Return (x, y) of the center of cell containing provided text 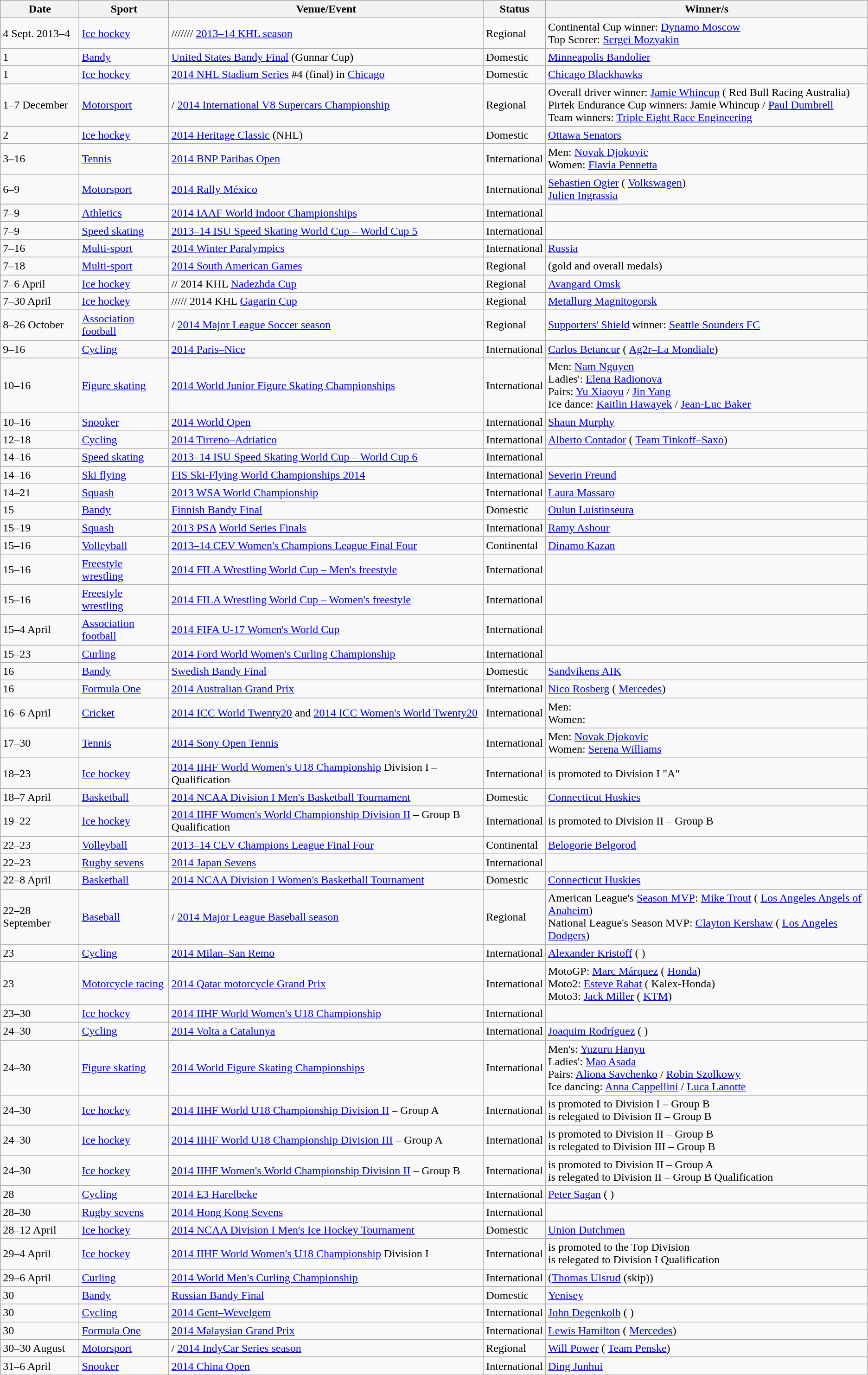
Chicago Blackhawks (707, 75)
United States Bandy Final (Gunnar Cup) (326, 57)
Peter Sagan ( ) (707, 1195)
// 2014 KHL Nadezhda Cup (326, 283)
Men: Novak DjokovicWomen: Flavia Pennetta (707, 159)
Ski flying (124, 475)
Supporters' Shield winner: Seattle Sounders FC (707, 326)
30–30 August (40, 1348)
Metallurg Magnitogorsk (707, 301)
2014 China Open (326, 1366)
Ottawa Senators (707, 135)
is promoted to Division II – Group B is relegated to Division III – Group B (707, 1141)
2014 Heritage Classic (NHL) (326, 135)
Joaquim Rodríguez ( ) (707, 1031)
7–30 April (40, 301)
29–6 April (40, 1278)
Ramy Ashour (707, 528)
2014 BNP Paribas Open (326, 159)
2014 Australian Grand Prix (326, 689)
Russia (707, 248)
2013–14 ISU Speed Skating World Cup – World Cup 6 (326, 457)
2014 Ford World Women's Curling Championship (326, 653)
Dinamo Kazan (707, 545)
Alexander Kristoff ( ) (707, 953)
2014 Volta a Catalunya (326, 1031)
2014 Paris–Nice (326, 349)
2014 South American Games (326, 266)
2014 Tirreno–Adriatico (326, 440)
Date (40, 9)
Baseball (124, 916)
28–12 April (40, 1230)
18–7 April (40, 797)
Swedish Bandy Final (326, 672)
2014 NCAA Division I Men's Basketball Tournament (326, 797)
/ 2014 Major League Soccer season (326, 326)
Lewis Hamilton ( Mercedes) (707, 1330)
Men: Women: (707, 713)
MotoGP: Marc Márquez ( Honda)Moto2: Esteve Rabat ( Kalex-Honda)Moto3: Jack Miller ( KTM) (707, 983)
Minneapolis Bandolier (707, 57)
Motorcycle racing (124, 983)
15–19 (40, 528)
2014 Malaysian Grand Prix (326, 1330)
///// 2014 KHL Gagarin Cup (326, 301)
2014 Japan Sevens (326, 863)
American League's Season MVP: Mike Trout ( Los Angeles Angels of Anaheim)National League's Season MVP: Clayton Kershaw ( Los Angeles Dodgers) (707, 916)
9–16 (40, 349)
Sebastien Ogier ( Volkswagen) Julien Ingrassia (707, 189)
15–23 (40, 653)
2014 IIHF World Women's U18 Championship (326, 1013)
22–28 September (40, 916)
2014 Gent–Wevelgem (326, 1313)
Continental Cup winner: Dynamo MoscowTop Scorer: Sergei Mozyakin (707, 33)
2014 World Men's Curling Championship (326, 1278)
Alberto Contador ( Team Tinkoff–Saxo) (707, 440)
Venue/Event (326, 9)
2014 IIHF World U18 Championship Division III – Group A (326, 1141)
12–18 (40, 440)
Yenisey (707, 1295)
Sandvikens AIK (707, 672)
2013 PSA World Series Finals (326, 528)
Finnish Bandy Final (326, 510)
18–23 (40, 774)
Oulun Luistinseura (707, 510)
/ 2014 IndyCar Series season (326, 1348)
2014 FILA Wrestling World Cup – Women's freestyle (326, 599)
Winner/s (707, 9)
2014 IAAF World Indoor Championships (326, 213)
(gold and overall medals) (707, 266)
15 (40, 510)
19–22 (40, 821)
28–30 (40, 1212)
Athletics (124, 213)
23–30 (40, 1013)
Men: Novak DjokovicWomen: Serena Williams (707, 743)
2014 NHL Stadium Series #4 (final) in Chicago (326, 75)
2014 ICC World Twenty20 and 2014 ICC Women's World Twenty20 (326, 713)
is promoted to Division I "A" (707, 774)
Status (515, 9)
17–30 (40, 743)
2014 FILA Wrestling World Cup – Men's freestyle (326, 569)
/////// 2013–14 KHL season (326, 33)
1–7 December (40, 105)
is promoted to Division II – Group B (707, 821)
4 Sept. 2013–4 (40, 33)
8–26 October (40, 326)
2013–14 CEV Women's Champions League Final Four (326, 545)
2014 Rally México (326, 189)
2014 IIHF World Women's U18 Championship Division I (326, 1254)
3–16 (40, 159)
/ 2014 Major League Baseball season (326, 916)
15–4 April (40, 630)
2014 IIHF Women's World Championship Division II – Group B (326, 1170)
14–21 (40, 492)
2014 World Open (326, 422)
2014 Winter Paralympics (326, 248)
Belogorie Belgorod (707, 845)
Men: Nam NguyenLadies': Elena RadionovaPairs: Yu Xiaoyu / Jin YangIce dance: Kaitlin Hawayek / Jean-Luc Baker (707, 386)
is promoted to Division II – Group A is relegated to Division II – Group B Qualification (707, 1170)
Laura Massaro (707, 492)
16–6 April (40, 713)
2014 FIFA U-17 Women's World Cup (326, 630)
Sport (124, 9)
2013 WSA World Championship (326, 492)
2014 IIHF World Women's U18 Championship Division I – Qualification (326, 774)
6–9 (40, 189)
Ding Junhui (707, 1366)
Cricket (124, 713)
2013–14 CEV Champions League Final Four (326, 845)
2014 NCAA Division I Men's Ice Hockey Tournament (326, 1230)
Nico Rosberg ( Mercedes) (707, 689)
2014 Qatar motorcycle Grand Prix (326, 983)
29–4 April (40, 1254)
John Degenkolb ( ) (707, 1313)
Carlos Betancur ( Ag2r–La Mondiale) (707, 349)
7–6 April (40, 283)
31–6 April (40, 1366)
Severin Freund (707, 475)
22–8 April (40, 880)
Will Power ( Team Penske) (707, 1348)
/ 2014 International V8 Supercars Championship (326, 105)
is promoted to the Top Division is relegated to Division I Qualification (707, 1254)
2014 Milan–San Remo (326, 953)
7–16 (40, 248)
(Thomas Ulsrud (skip)) (707, 1278)
2014 IIHF World U18 Championship Division II – Group A (326, 1110)
Men's: Yuzuru HanyuLadies': Mao AsadaPairs: Aliona Savchenko / Robin SzolkowyIce dancing: Anna Cappellini / Luca Lanotte (707, 1068)
Union Dutchmen (707, 1230)
2014 World Junior Figure Skating Championships (326, 386)
Shaun Murphy (707, 422)
2014 NCAA Division I Women's Basketball Tournament (326, 880)
2014 Sony Open Tennis (326, 743)
28 (40, 1195)
Avangard Omsk (707, 283)
Russian Bandy Final (326, 1295)
2014 E3 Harelbeke (326, 1195)
2 (40, 135)
7–18 (40, 266)
2014 Hong Kong Sevens (326, 1212)
2014 IIHF Women's World Championship Division II – Group B Qualification (326, 821)
2013–14 ISU Speed Skating World Cup – World Cup 5 (326, 230)
is promoted to Division I – Group B is relegated to Division II – Group B (707, 1110)
FIS Ski-Flying World Championships 2014 (326, 475)
2014 World Figure Skating Championships (326, 1068)
